Extract the (x, y) coordinate from the center of the cell holding the provided text.  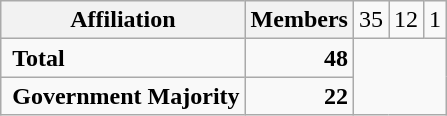
22 (299, 96)
Total (123, 58)
35 (370, 20)
Affiliation (123, 20)
12 (406, 20)
Government Majority (123, 96)
48 (299, 58)
1 (436, 20)
Members (299, 20)
